Return the [x, y] coordinate for the center point of the cell that contains the specified text.  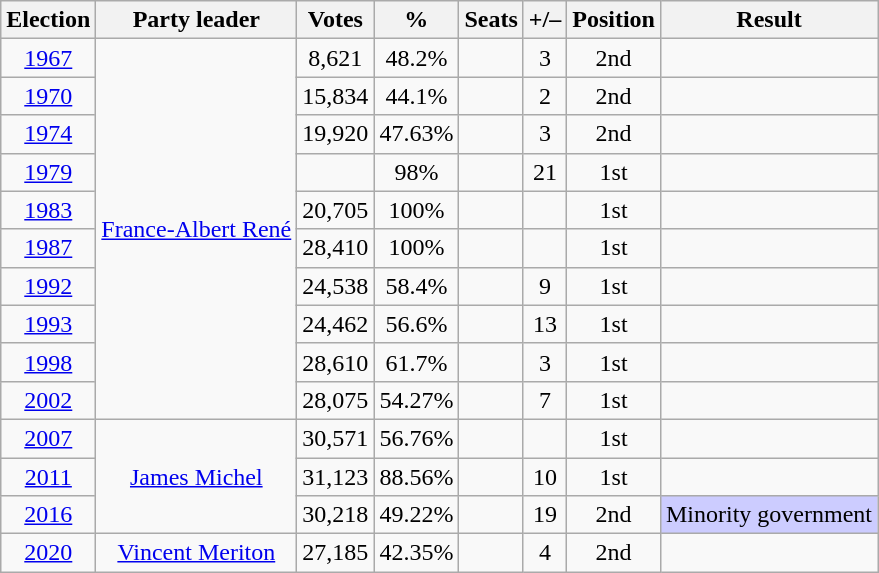
44.1% [416, 96]
42.35% [416, 553]
8,621 [336, 58]
28,410 [336, 248]
Minority government [768, 515]
Party leader [196, 20]
7 [544, 400]
15,834 [336, 96]
24,538 [336, 286]
54.27% [416, 400]
49.22% [416, 515]
James Michel [196, 476]
% [416, 20]
+/– [544, 20]
Seats [491, 20]
1979 [48, 172]
1993 [48, 324]
20,705 [336, 210]
61.7% [416, 362]
10 [544, 477]
2020 [48, 553]
1970 [48, 96]
48.2% [416, 58]
Position [614, 20]
21 [544, 172]
1987 [48, 248]
98% [416, 172]
4 [544, 553]
Votes [336, 20]
19,920 [336, 134]
31,123 [336, 477]
Result [768, 20]
13 [544, 324]
2016 [48, 515]
Vincent Meriton [196, 553]
30,218 [336, 515]
47.63% [416, 134]
88.56% [416, 477]
2007 [48, 438]
28,075 [336, 400]
1967 [48, 58]
1992 [48, 286]
1974 [48, 134]
1983 [48, 210]
28,610 [336, 362]
2002 [48, 400]
1998 [48, 362]
9 [544, 286]
19 [544, 515]
27,185 [336, 553]
58.4% [416, 286]
56.6% [416, 324]
France-Albert René [196, 230]
Election [48, 20]
24,462 [336, 324]
30,571 [336, 438]
2011 [48, 477]
56.76% [416, 438]
2 [544, 96]
